Output the (X, Y) coordinate of the center of the cell containing the given text.  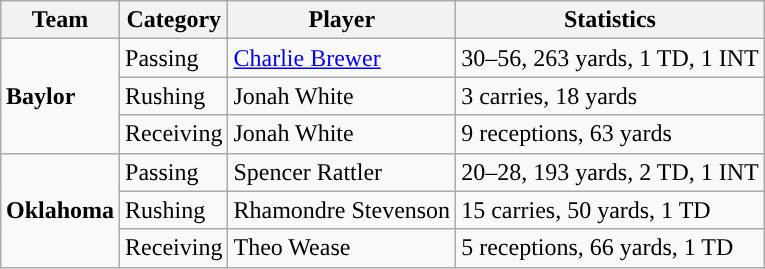
Player (342, 20)
Team (60, 20)
20–28, 193 yards, 2 TD, 1 INT (610, 172)
3 carries, 18 yards (610, 96)
Charlie Brewer (342, 58)
5 receptions, 66 yards, 1 TD (610, 248)
15 carries, 50 yards, 1 TD (610, 210)
Statistics (610, 20)
Baylor (60, 96)
Theo Wease (342, 248)
Oklahoma (60, 210)
30–56, 263 yards, 1 TD, 1 INT (610, 58)
9 receptions, 63 yards (610, 134)
Spencer Rattler (342, 172)
Rhamondre Stevenson (342, 210)
Category (174, 20)
